Identify which cell holds the provided text, then report its (X, Y) central coordinate. 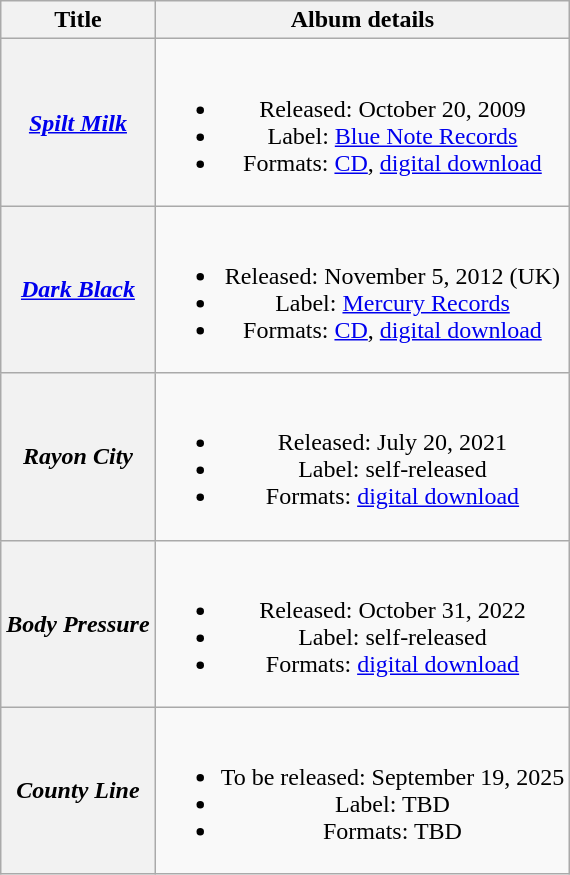
Released: November 5, 2012 (UK)Label: Mercury RecordsFormats: CD, digital download (362, 290)
Spilt Milk (78, 122)
Body Pressure (78, 624)
Released: July 20, 2021Label: self-releasedFormats: digital download (362, 456)
Released: October 20, 2009Label: Blue Note RecordsFormats: CD, digital download (362, 122)
County Line (78, 790)
Rayon City (78, 456)
Title (78, 20)
Released: October 31, 2022Label: self-releasedFormats: digital download (362, 624)
Dark Black (78, 290)
To be released: September 19, 2025Label: TBDFormats: TBD (362, 790)
Album details (362, 20)
